Identify which cell holds the provided text, then report its (X, Y) central coordinate. 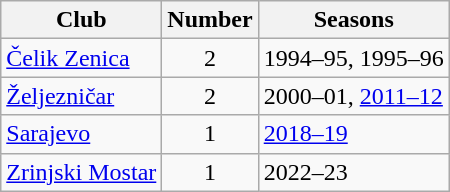
Čelik Zenica (82, 58)
Zrinjski Mostar (82, 172)
2000–01, 2011–12 (354, 96)
Željezničar (82, 96)
Club (82, 20)
Sarajevo (82, 134)
Seasons (354, 20)
1994–95, 1995–96 (354, 58)
2022–23 (354, 172)
2018–19 (354, 134)
Number (210, 20)
